For the text-containing cell, return its midpoint in (X, Y) coordinate format. 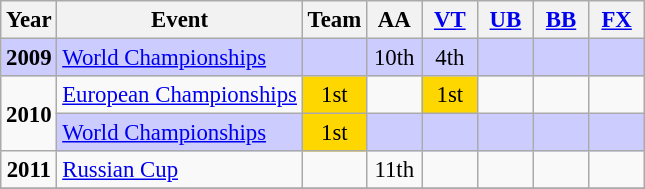
2009 (29, 58)
BB (561, 20)
VT (450, 20)
4th (450, 58)
2010 (29, 114)
Event (180, 20)
European Championships (180, 95)
2011 (29, 170)
FX (617, 20)
AA (394, 20)
UB (506, 20)
Team (334, 20)
10th (394, 58)
11th (394, 170)
Year (29, 20)
Russian Cup (180, 170)
